Pinpoint the cell where the given text exists, returning its (X, Y) midpoint coordinate. 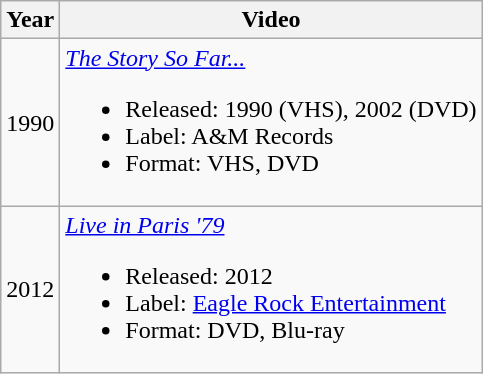
The Story So Far...Released: 1990 (VHS), 2002 (DVD)Label: A&M RecordsFormat: VHS, DVD (271, 122)
Live in Paris '79Released: 2012Label: Eagle Rock EntertainmentFormat: DVD, Blu-ray (271, 290)
Year (30, 20)
1990 (30, 122)
Video (271, 20)
2012 (30, 290)
